Return (x, y) of the center of cell containing provided text 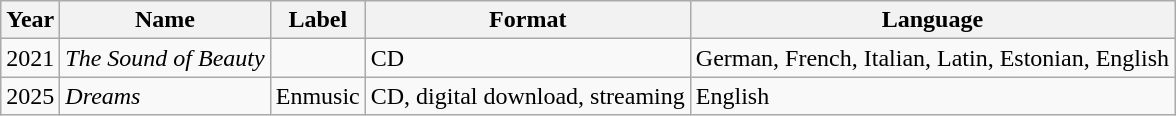
English (932, 96)
Format (528, 20)
CD (528, 58)
Label (318, 20)
Year (30, 20)
The Sound of Beauty (165, 58)
2021 (30, 58)
German, French, Italian, Latin, Estonian, English (932, 58)
CD, digital download, streaming (528, 96)
Language (932, 20)
2025 (30, 96)
Name (165, 20)
Enmusic (318, 96)
Dreams (165, 96)
